For the text-containing cell, return its midpoint in [x, y] coordinate format. 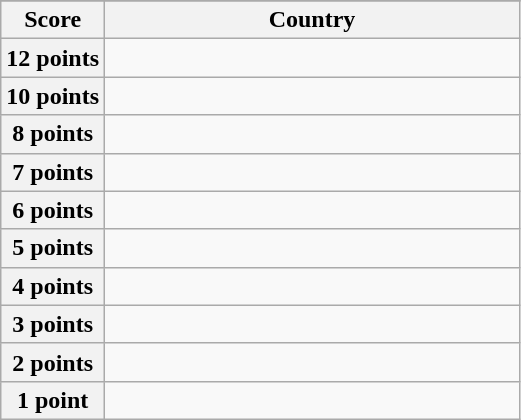
6 points [53, 210]
7 points [53, 172]
Score [53, 20]
12 points [53, 58]
Country [312, 20]
2 points [53, 362]
3 points [53, 324]
1 point [53, 400]
4 points [53, 286]
10 points [53, 96]
5 points [53, 248]
8 points [53, 134]
